Extract the [X, Y] coordinate from the center of the cell holding the provided text.  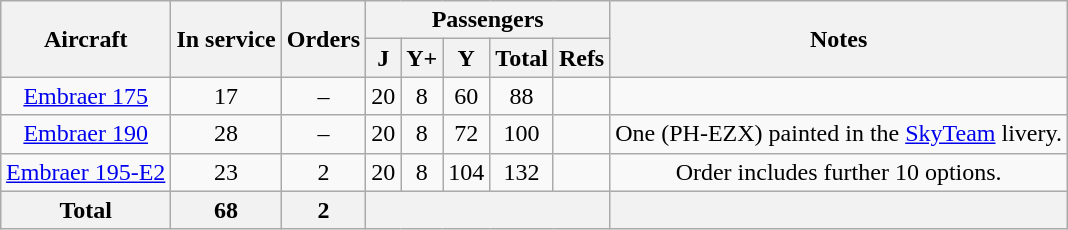
88 [522, 96]
68 [226, 210]
Embraer 195-E2 [86, 172]
Aircraft [86, 39]
Y+ [422, 58]
72 [466, 134]
Notes [839, 39]
100 [522, 134]
17 [226, 96]
104 [466, 172]
60 [466, 96]
Order includes further 10 options. [839, 172]
One (PH-EZX) painted in the SkyTeam livery. [839, 134]
Embraer 190 [86, 134]
23 [226, 172]
28 [226, 134]
132 [522, 172]
Y [466, 58]
In service [226, 39]
Embraer 175 [86, 96]
Orders [323, 39]
Passengers [488, 20]
J [384, 58]
Refs [581, 58]
